Scan for the cell matching the given text and deliver its (X, Y) coordinate at center. 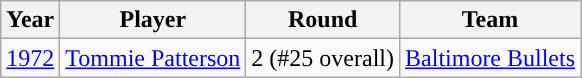
Round (323, 20)
Year (30, 20)
Tommie Patterson (153, 58)
1972 (30, 58)
Player (153, 20)
Team (490, 20)
Baltimore Bullets (490, 58)
2 (#25 overall) (323, 58)
